Search for the cell housing the specified text and yield its (x, y) center coordinate. 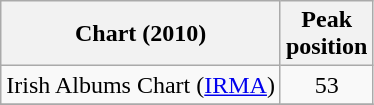
53 (326, 85)
Peakposition (326, 34)
Chart (2010) (141, 34)
Irish Albums Chart (IRMA) (141, 85)
